Locate the cell with the specified text and output its [X, Y] center coordinate. 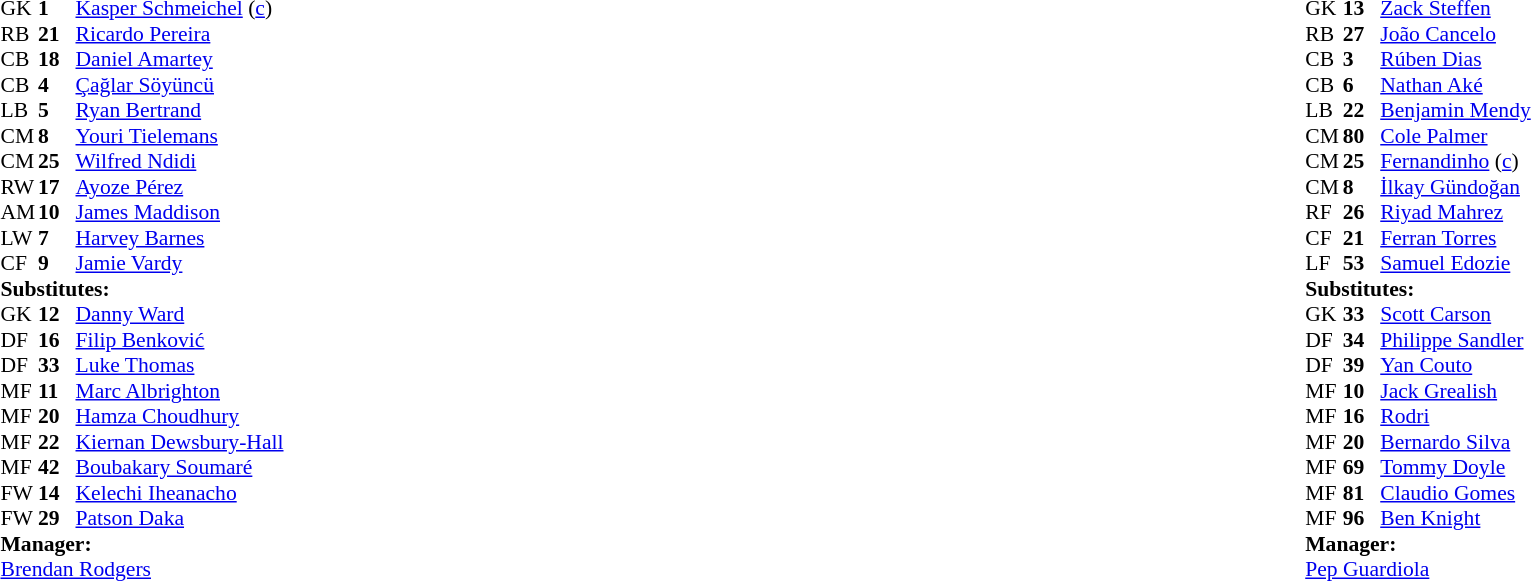
80 [1362, 136]
Filip Benković [180, 340]
Marc Albrighton [180, 391]
Ferran Torres [1455, 238]
42 [57, 467]
3 [1362, 59]
Nathan Aké [1455, 85]
Ryan Bertrand [180, 111]
6 [1362, 85]
Riyad Mahrez [1455, 213]
Benjamin Mendy [1455, 111]
27 [1362, 34]
29 [57, 519]
Samuel Edozie [1455, 263]
Claudio Gomes [1455, 493]
81 [1362, 493]
Daniel Amartey [180, 59]
James Maddison [180, 213]
Luke Thomas [180, 365]
53 [1362, 263]
Ricardo Pereira [180, 34]
Cole Palmer [1455, 136]
12 [57, 315]
Youri Tielemans [180, 136]
Wilfred Ndidi [180, 161]
RF [1324, 213]
Boubakary Soumaré [180, 467]
RW [19, 187]
14 [57, 493]
İlkay Gündoğan [1455, 187]
Jamie Vardy [180, 263]
Philippe Sandler [1455, 340]
39 [1362, 365]
96 [1362, 519]
Fernandinho (c) [1455, 161]
João Cancelo [1455, 34]
Tommy Doyle [1455, 467]
7 [57, 238]
Rúben Dias [1455, 59]
69 [1362, 467]
26 [1362, 213]
5 [57, 111]
Jack Grealish [1455, 391]
AM [19, 213]
34 [1362, 340]
Bernardo Silva [1455, 442]
Ayoze Pérez [180, 187]
17 [57, 187]
Kelechi Iheanacho [180, 493]
Danny Ward [180, 315]
LF [1324, 263]
18 [57, 59]
9 [57, 263]
Yan Couto [1455, 365]
Patson Daka [180, 519]
LW [19, 238]
Ben Knight [1455, 519]
Çağlar Söyüncü [180, 85]
Scott Carson [1455, 315]
Harvey Barnes [180, 238]
Kiernan Dewsbury-Hall [180, 442]
Hamza Choudhury [180, 417]
11 [57, 391]
Rodri [1455, 417]
4 [57, 85]
